Determine the (x, y) coordinate at the center of the cell enclosing the given text.  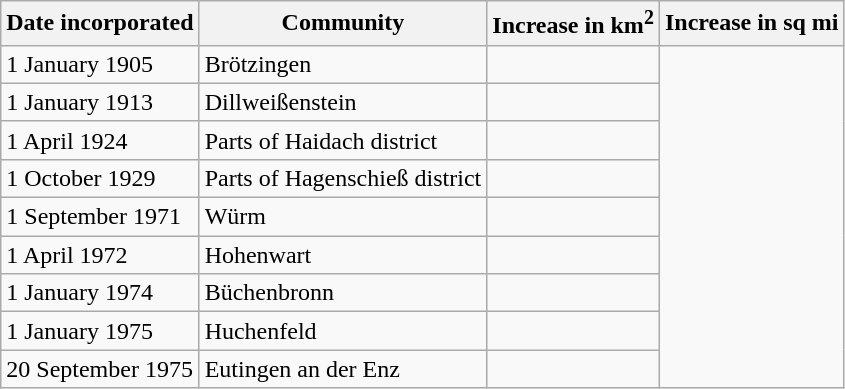
Hohenwart (343, 255)
Community (343, 24)
Eutingen an der Enz (343, 369)
Increase in km2 (574, 24)
Parts of Haidach district (343, 140)
1 October 1929 (100, 178)
Brötzingen (343, 64)
Huchenfeld (343, 331)
Increase in sq mi (752, 24)
Parts of Hagenschieß district (343, 178)
1 April 1972 (100, 255)
1 April 1924 (100, 140)
1 January 1913 (100, 102)
1 January 1975 (100, 331)
1 January 1905 (100, 64)
Dillweißenstein (343, 102)
Büchenbronn (343, 293)
20 September 1975 (100, 369)
Date incorporated (100, 24)
1 January 1974 (100, 293)
1 September 1971 (100, 217)
Würm (343, 217)
